From the cell containing the given text, extract its center point as [X, Y] coordinate. 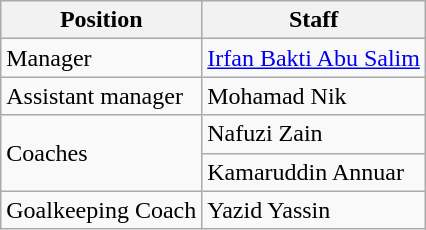
Kamaruddin Annuar [314, 172]
Staff [314, 20]
Goalkeeping Coach [102, 210]
Manager [102, 58]
Irfan Bakti Abu Salim [314, 58]
Assistant manager [102, 96]
Nafuzi Zain [314, 134]
Yazid Yassin [314, 210]
Position [102, 20]
Mohamad Nik [314, 96]
Coaches [102, 153]
